Return (x, y) of the center of cell containing provided text 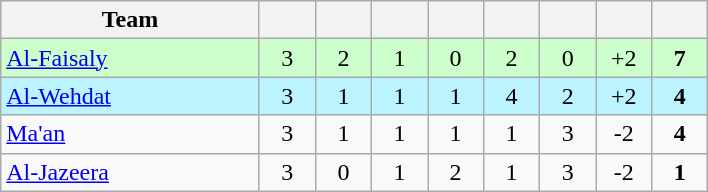
Al-Jazeera (130, 172)
Team (130, 20)
7 (680, 58)
Al-Faisaly (130, 58)
Ma'an (130, 134)
Al-Wehdat (130, 96)
